Determine the [X, Y] coordinate at the center of the cell enclosing the given text.  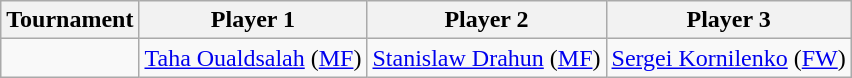
Tournament [70, 20]
Player 3 [728, 20]
Stanislaw Drahun (MF) [486, 58]
Player 2 [486, 20]
Player 1 [253, 20]
Sergei Kornilenko (FW) [728, 58]
Taha Oualdsalah (MF) [253, 58]
